Find where the given text appears and provide that cell's center as (X, Y) coordinate. 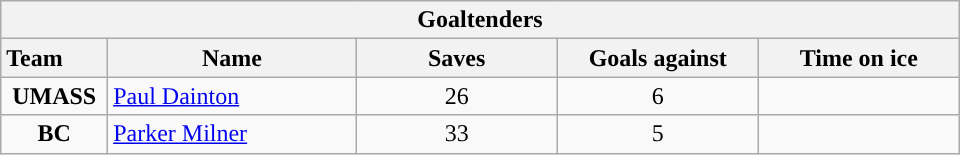
Paul Dainton (232, 96)
Parker Milner (232, 134)
BC (54, 134)
5 (658, 134)
Goaltenders (480, 20)
Saves (456, 58)
33 (456, 134)
Name (232, 58)
26 (456, 96)
6 (658, 96)
Goals against (658, 58)
UMASS (54, 96)
Time on ice (858, 58)
Team (54, 58)
